Capture the cell that displays the provided text and extract its [x, y] central coordinate. 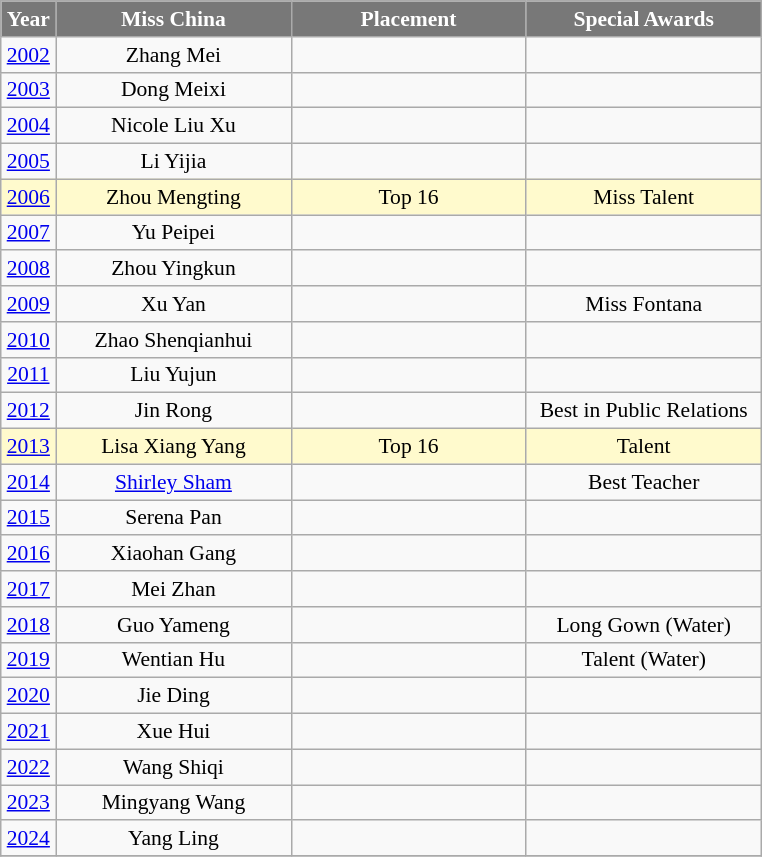
Miss China [174, 19]
Miss Fontana [644, 304]
2003 [28, 90]
Talent (Water) [644, 660]
2008 [28, 269]
Nicole Liu Xu [174, 126]
Guo Yameng [174, 625]
Zhou Mengting [174, 197]
2023 [28, 803]
Liu Yujun [174, 375]
2017 [28, 589]
Xu Yan [174, 304]
Yu Peipei [174, 233]
2018 [28, 625]
Mingyang Wang [174, 803]
2006 [28, 197]
2019 [28, 660]
Best Teacher [644, 482]
Year [28, 19]
Miss Talent [644, 197]
2010 [28, 340]
Lisa Xiang Yang [174, 447]
2016 [28, 554]
2015 [28, 518]
Wang Shiqi [174, 767]
2024 [28, 839]
2002 [28, 55]
2004 [28, 126]
Special Awards [644, 19]
Zhou Yingkun [174, 269]
2021 [28, 732]
Talent [644, 447]
Mei Zhan [174, 589]
2012 [28, 411]
2011 [28, 375]
Shirley Sham [174, 482]
2007 [28, 233]
2020 [28, 696]
Li Yijia [174, 162]
Zhang Mei [174, 55]
Zhao Shenqianhui [174, 340]
2005 [28, 162]
Dong Meixi [174, 90]
2022 [28, 767]
Xiaohan Gang [174, 554]
Jie Ding [174, 696]
Long Gown (Water) [644, 625]
2013 [28, 447]
2014 [28, 482]
Serena Pan [174, 518]
Yang Ling [174, 839]
Placement [408, 19]
2009 [28, 304]
Best in Public Relations [644, 411]
Wentian Hu [174, 660]
Xue Hui [174, 732]
Jin Rong [174, 411]
